Provide the [X, Y] coordinate of the cell's center where the given text is located.  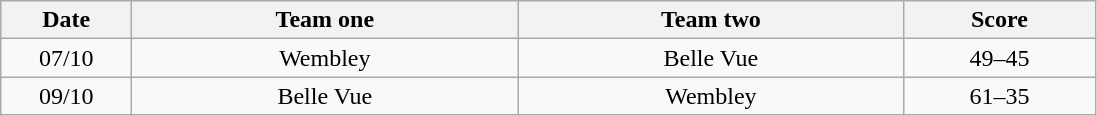
61–35 [1000, 96]
Date [66, 20]
Team two [711, 20]
Team one [325, 20]
Score [1000, 20]
09/10 [66, 96]
07/10 [66, 58]
49–45 [1000, 58]
